Identify which cell holds the provided text, then report its (x, y) central coordinate. 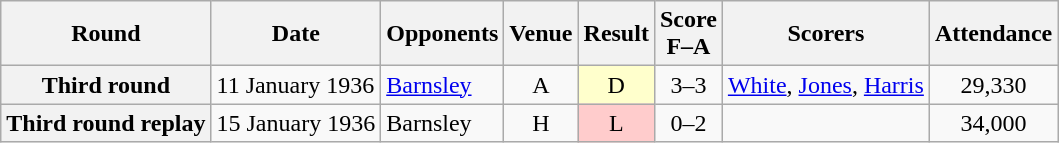
H (541, 123)
ScoreF–A (688, 34)
29,330 (993, 85)
Third round replay (106, 123)
L (616, 123)
Round (106, 34)
3–3 (688, 85)
Venue (541, 34)
Result (616, 34)
Attendance (993, 34)
D (616, 85)
11 January 1936 (296, 85)
White, Jones, Harris (826, 85)
15 January 1936 (296, 123)
0–2 (688, 123)
A (541, 85)
Date (296, 34)
Opponents (442, 34)
Scorers (826, 34)
Third round (106, 85)
34,000 (993, 123)
